Search for the cell housing the specified text and yield its (X, Y) center coordinate. 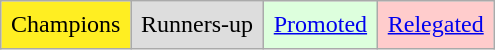
Runners-up (198, 25)
Champions (66, 25)
Relegated (436, 25)
Promoted (320, 25)
